Pinpoint the cell where the given text exists, returning its (x, y) midpoint coordinate. 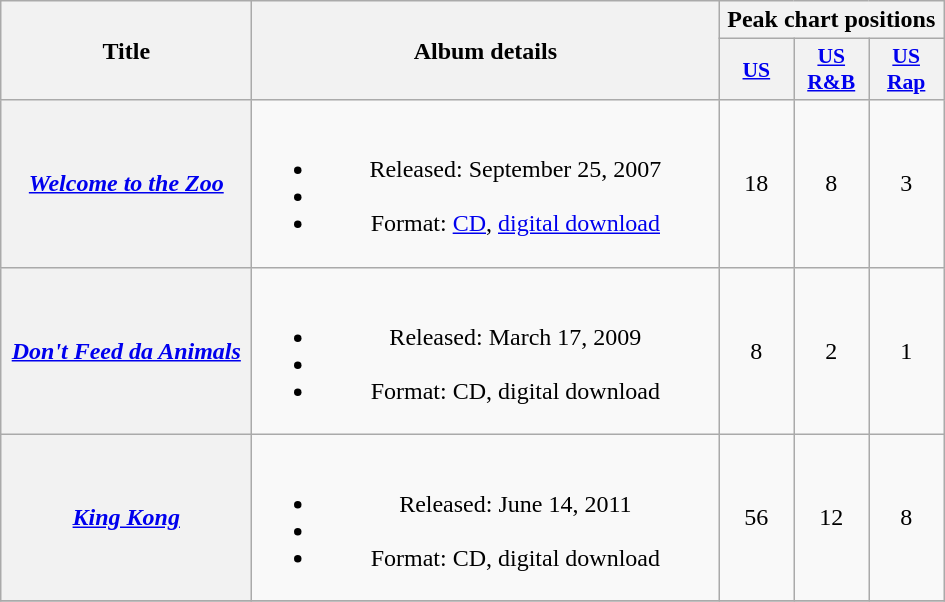
Released: June 14, 2011Format: CD, digital download (486, 518)
Peak chart positions (832, 20)
King Kong (126, 518)
2 (832, 350)
12 (832, 518)
Don't Feed da Animals (126, 350)
56 (756, 518)
1 (906, 350)
Welcome to the Zoo (126, 184)
USRap (906, 70)
Released: March 17, 2009Format: CD, digital download (486, 350)
Title (126, 50)
18 (756, 184)
US (756, 70)
3 (906, 184)
USR&B (832, 70)
Album details (486, 50)
Released: September 25, 2007Format: CD, digital download (486, 184)
